Capture the cell that displays the provided text and extract its (x, y) central coordinate. 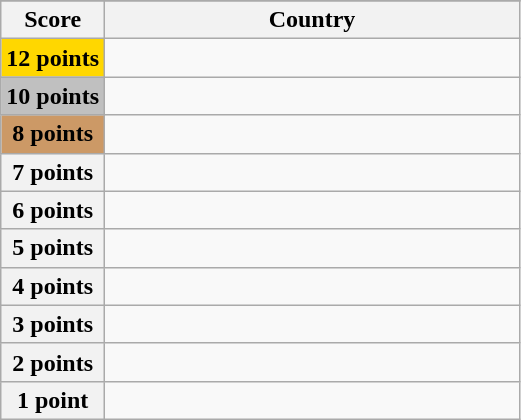
5 points (53, 248)
6 points (53, 210)
12 points (53, 58)
Score (53, 20)
4 points (53, 286)
10 points (53, 96)
7 points (53, 172)
8 points (53, 134)
3 points (53, 324)
Country (312, 20)
2 points (53, 362)
1 point (53, 400)
